Find where the given text appears and provide that cell's center as (X, Y) coordinate. 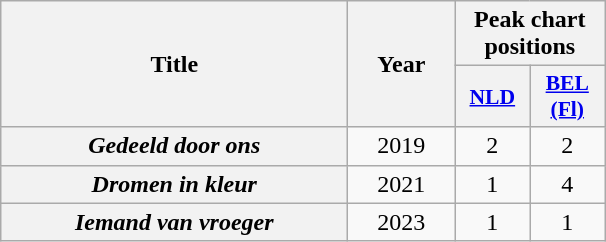
Gedeeld door ons (174, 146)
Dromen in kleur (174, 184)
2021 (402, 184)
Iemand van vroeger (174, 222)
Title (174, 64)
2023 (402, 222)
BEL(Fl) (568, 96)
4 (568, 184)
Peak chart positions (530, 34)
2019 (402, 146)
Year (402, 64)
NLD (492, 96)
